Return (x, y) of the center of cell containing provided text 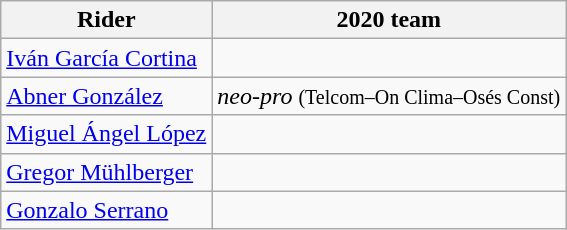
2020 team (389, 20)
Rider (106, 20)
neo-pro (Telcom–On Clima–Osés Const) (389, 96)
Abner González (106, 96)
Iván García Cortina (106, 58)
Gonzalo Serrano (106, 210)
Gregor Mühlberger (106, 172)
Miguel Ángel López (106, 134)
